From the cell containing the given text, extract its center point as (x, y) coordinate. 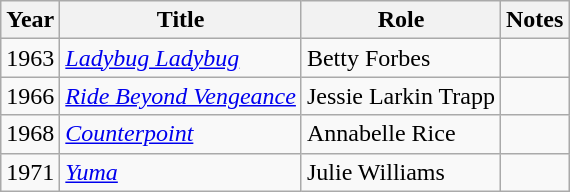
Counterpoint (181, 134)
Yuma (181, 172)
1968 (30, 134)
Jessie Larkin Trapp (400, 96)
Ride Beyond Vengeance (181, 96)
Notes (534, 20)
Betty Forbes (400, 58)
Role (400, 20)
Julie Williams (400, 172)
Ladybug Ladybug (181, 58)
1966 (30, 96)
Title (181, 20)
Annabelle Rice (400, 134)
Year (30, 20)
1971 (30, 172)
1963 (30, 58)
